Find where the given text appears and provide that cell's center as (x, y) coordinate. 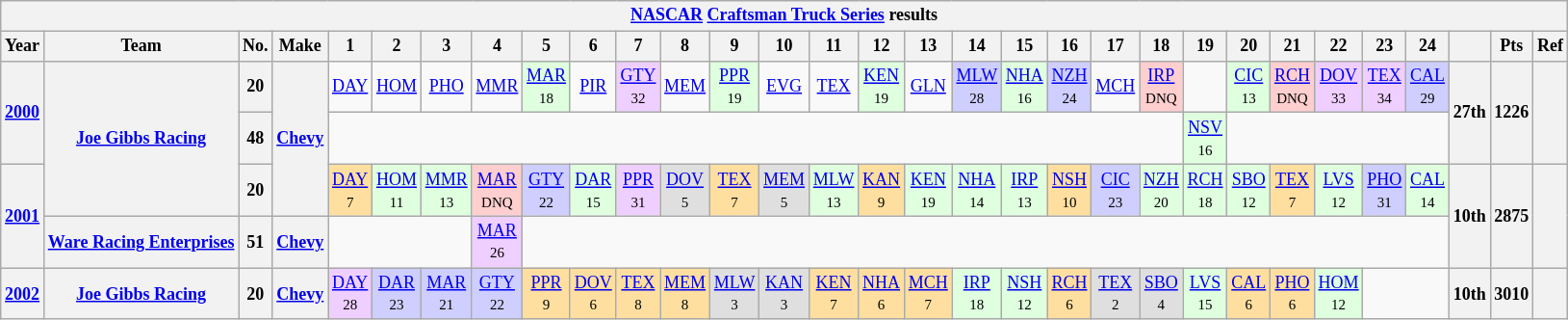
2001 (23, 216)
KAN3 (784, 294)
27th (1469, 112)
MAR26 (497, 242)
LVS15 (1205, 294)
NHA16 (1024, 87)
13 (928, 46)
MARDNQ (497, 190)
NZH20 (1162, 190)
PHO31 (1384, 190)
DAY7 (350, 190)
MEM (685, 87)
Year (23, 46)
8 (685, 46)
MMR (497, 87)
10 (784, 46)
3010 (1511, 294)
NSH10 (1069, 190)
1226 (1511, 112)
TEX2 (1116, 294)
MLW13 (834, 190)
48 (256, 139)
HOM12 (1338, 294)
DAR15 (593, 190)
19 (1205, 46)
IRP18 (976, 294)
2000 (23, 112)
IRPDNQ (1162, 87)
2 (397, 46)
Make (300, 46)
NASCAR Craftsman Truck Series results (784, 15)
RCH6 (1069, 294)
IRP13 (1024, 190)
21 (1293, 46)
EVG (784, 87)
Ref (1551, 46)
DAY28 (350, 294)
DOV5 (685, 190)
CAL29 (1428, 87)
KAN9 (882, 190)
DAR23 (397, 294)
DAY (350, 87)
HOM11 (397, 190)
22 (1338, 46)
PHO6 (1293, 294)
6 (593, 46)
16 (1069, 46)
7 (638, 46)
MLW28 (976, 87)
9 (733, 46)
DOV6 (593, 294)
Ware Racing Enterprises (141, 242)
Team (141, 46)
2875 (1511, 216)
CIC13 (1249, 87)
PPR9 (547, 294)
PHO (447, 87)
1 (350, 46)
CAL14 (1428, 190)
MCH7 (928, 294)
MMR13 (447, 190)
TEX8 (638, 294)
11 (834, 46)
24 (1428, 46)
LVS12 (1338, 190)
18 (1162, 46)
NHA6 (882, 294)
PPR31 (638, 190)
RCHDNQ (1293, 87)
TEX (834, 87)
PIR (593, 87)
KEN7 (834, 294)
17 (1116, 46)
23 (1384, 46)
HOM (397, 87)
MLW3 (733, 294)
PPR19 (733, 87)
CIC23 (1116, 190)
12 (882, 46)
RCH18 (1205, 190)
No. (256, 46)
NSV16 (1205, 139)
14 (976, 46)
5 (547, 46)
MAR21 (447, 294)
GLN (928, 87)
CAL6 (1249, 294)
2002 (23, 294)
NSH12 (1024, 294)
MCH (1116, 87)
3 (447, 46)
TEX34 (1384, 87)
GTY32 (638, 87)
Pts (1511, 46)
MEM8 (685, 294)
SBO12 (1249, 190)
SBO4 (1162, 294)
MEM5 (784, 190)
51 (256, 242)
NHA14 (976, 190)
15 (1024, 46)
4 (497, 46)
MAR18 (547, 87)
NZH24 (1069, 87)
DOV33 (1338, 87)
